Output the (x, y) coordinate of the center of the cell containing the given text.  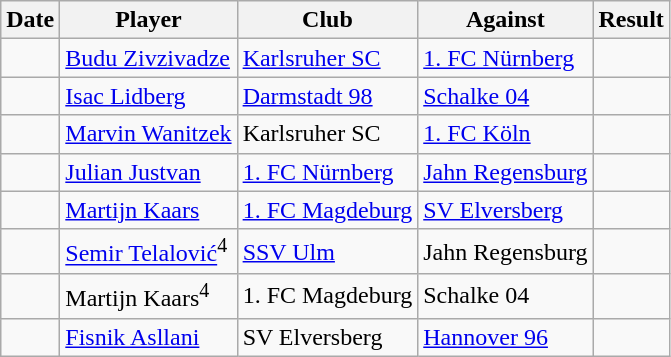
Date (30, 20)
Result (631, 20)
Julian Justvan (148, 172)
Fisnik Asllani (148, 337)
Player (148, 20)
Club (328, 20)
Hannover 96 (506, 337)
SSV Ulm (328, 252)
Martijn Kaars4 (148, 296)
Isac Lidberg (148, 96)
Marvin Wanitzek (148, 134)
Semir Telalović4 (148, 252)
Against (506, 20)
Darmstadt 98 (328, 96)
Budu Zivzivadze (148, 58)
1. FC Köln (506, 134)
Martijn Kaars (148, 210)
